For the text-containing cell, return its midpoint in [X, Y] coordinate format. 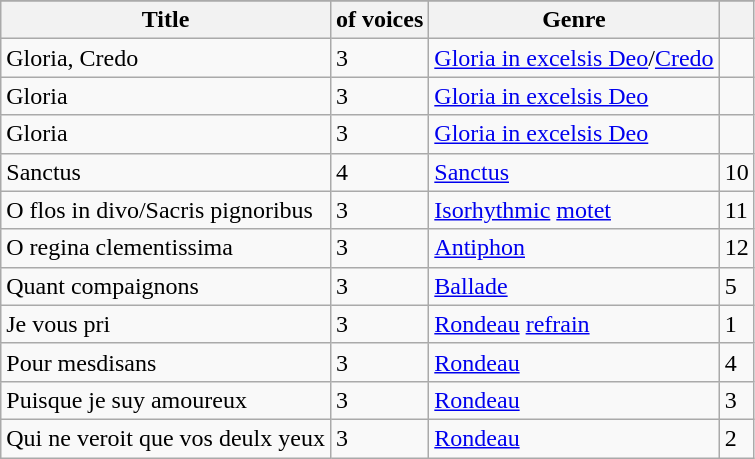
Title [166, 20]
Genre [574, 20]
5 [736, 286]
O flos in divo/Sacris pignoribus [166, 210]
Gloria, Credo [166, 58]
11 [736, 210]
Quant compaignons [166, 286]
Isorhythmic motet [574, 210]
Puisque je suy amoureux [166, 400]
Ballade [574, 286]
1 [736, 324]
Rondeau refrain [574, 324]
2 [736, 438]
12 [736, 248]
Pour mesdisans [166, 362]
10 [736, 172]
Gloria in excelsis Deo/Credo [574, 58]
O regina clementissima [166, 248]
of voices [379, 20]
Qui ne veroit que vos deulx yeux [166, 438]
Antiphon [574, 248]
Je vous pri [166, 324]
